Provide the (X, Y) coordinate of the cell's center where the given text is located.  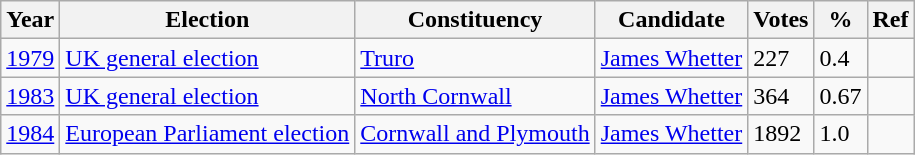
Cornwall and Plymouth (475, 134)
Votes (781, 20)
Candidate (672, 20)
Year (30, 20)
1.0 (840, 134)
1984 (30, 134)
Truro (475, 58)
0.67 (840, 96)
Ref (890, 20)
364 (781, 96)
1979 (30, 58)
Election (208, 20)
1892 (781, 134)
1983 (30, 96)
% (840, 20)
227 (781, 58)
North Cornwall (475, 96)
0.4 (840, 58)
European Parliament election (208, 134)
Constituency (475, 20)
